Locate the cell with the specified text and output its [X, Y] center coordinate. 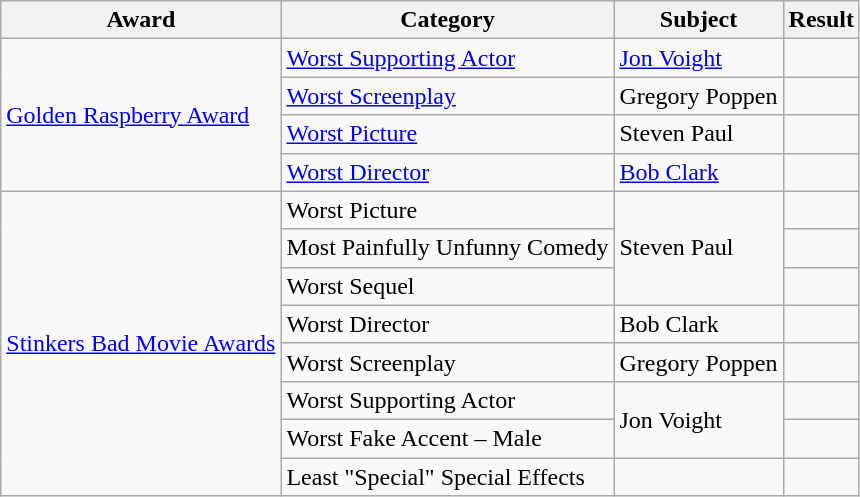
Worst Fake Accent – Male [448, 438]
Award [141, 20]
Most Painfully Unfunny Comedy [448, 248]
Subject [698, 20]
Category [448, 20]
Golden Raspberry Award [141, 115]
Worst Sequel [448, 286]
Stinkers Bad Movie Awards [141, 343]
Result [821, 20]
Least "Special" Special Effects [448, 477]
